Provide the (X, Y) coordinate of the cell's center where the given text is located.  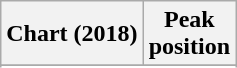
Chart (2018) (72, 34)
Peak position (189, 34)
